Output the [x, y] coordinate of the center of the cell containing the given text.  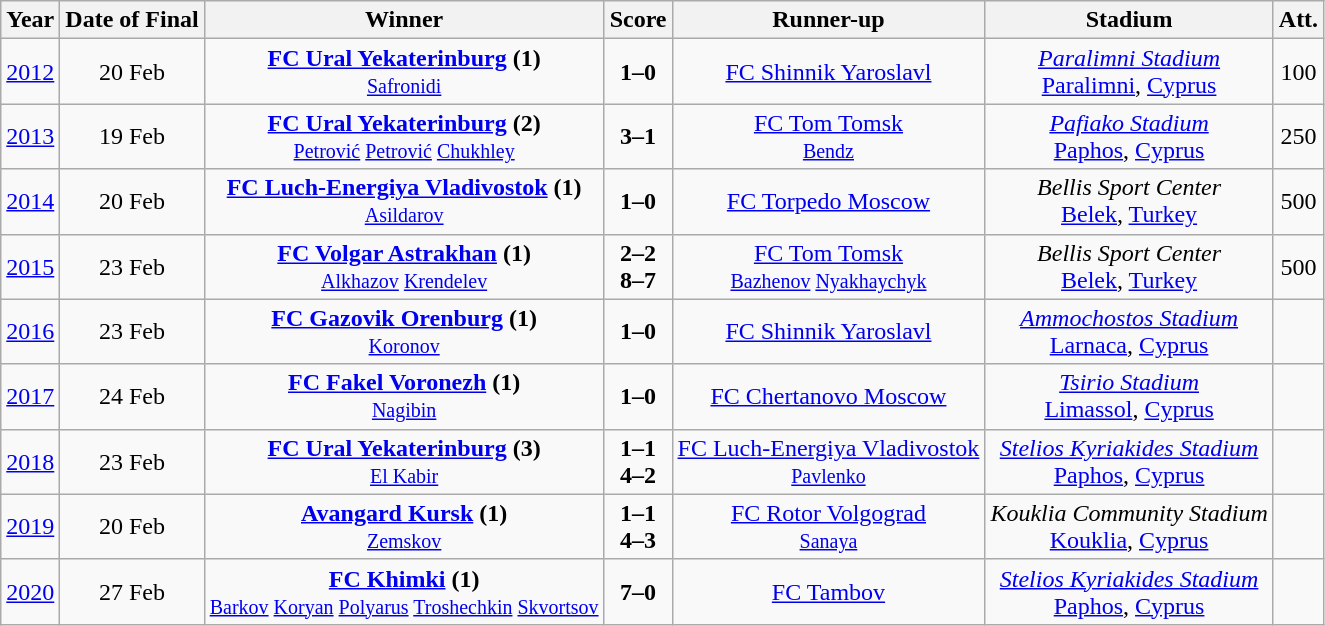
Stadium [1129, 20]
FC Tom Tomsk Bazhenov Nyakhaychyk [828, 266]
FC Tambov [828, 592]
Score [638, 20]
Runner-up [828, 20]
2019 [30, 526]
Kouklia Community Stadium Kouklia, Cyprus [1129, 526]
Att. [1298, 20]
2013 [30, 136]
FC Ural Yekaterinburg (1) Safronidi [404, 72]
FC Rotor Volgograd Sanaya [828, 526]
19 Feb [132, 136]
2014 [30, 202]
Paralimni StadiumParalimni, Cyprus [1129, 72]
Date of Final [132, 20]
2015 [30, 266]
FC Luch-Energiya Vladivostok Pavlenko [828, 462]
FC Gazovik Orenburg (1) Koronov [404, 332]
FC Tom Tomsk Bendz [828, 136]
2018 [30, 462]
FC Chertanovo Moscow [828, 396]
2012 [30, 72]
FC Ural Yekaterinburg (3) El Kabir [404, 462]
2017 [30, 396]
27 Feb [132, 592]
Avangard Kursk (1) Zemskov [404, 526]
2016 [30, 332]
FC Volgar Astrakhan (1) Alkhazov Krendelev [404, 266]
FC Khimki (1) Barkov Koryan Polyarus Troshechkin Skvortsov [404, 592]
Year [30, 20]
Pafiako StadiumPaphos, Cyprus [1129, 136]
FC Fakel Voronezh (1) Nagibin [404, 396]
1–14–3 [638, 526]
100 [1298, 72]
7–0 [638, 592]
2020 [30, 592]
250 [1298, 136]
Tsirio Stadium Limassol, Cyprus [1129, 396]
2–28–7 [638, 266]
Winner [404, 20]
FC Luch-Energiya Vladivostok (1) Asildarov [404, 202]
24 Feb [132, 396]
FC Ural Yekaterinburg (2) Petrović Petrović Chukhley [404, 136]
1–14–2 [638, 462]
3–1 [638, 136]
Ammochostos Stadium Larnaca, Cyprus [1129, 332]
FC Torpedo Moscow [828, 202]
